Search for the cell housing the specified text and yield its (x, y) center coordinate. 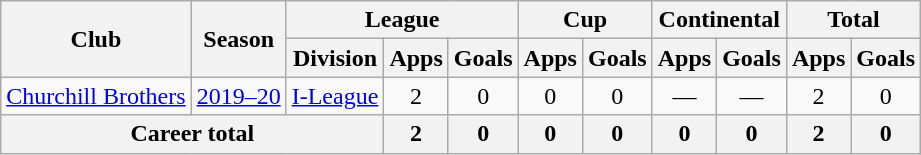
Continental (719, 20)
Churchill Brothers (96, 96)
Career total (192, 134)
Cup (585, 20)
League (402, 20)
Season (238, 39)
Total (853, 20)
2019–20 (238, 96)
I-League (335, 96)
Club (96, 39)
Division (335, 58)
